From the cell containing the given text, extract its center point as [X, Y] coordinate. 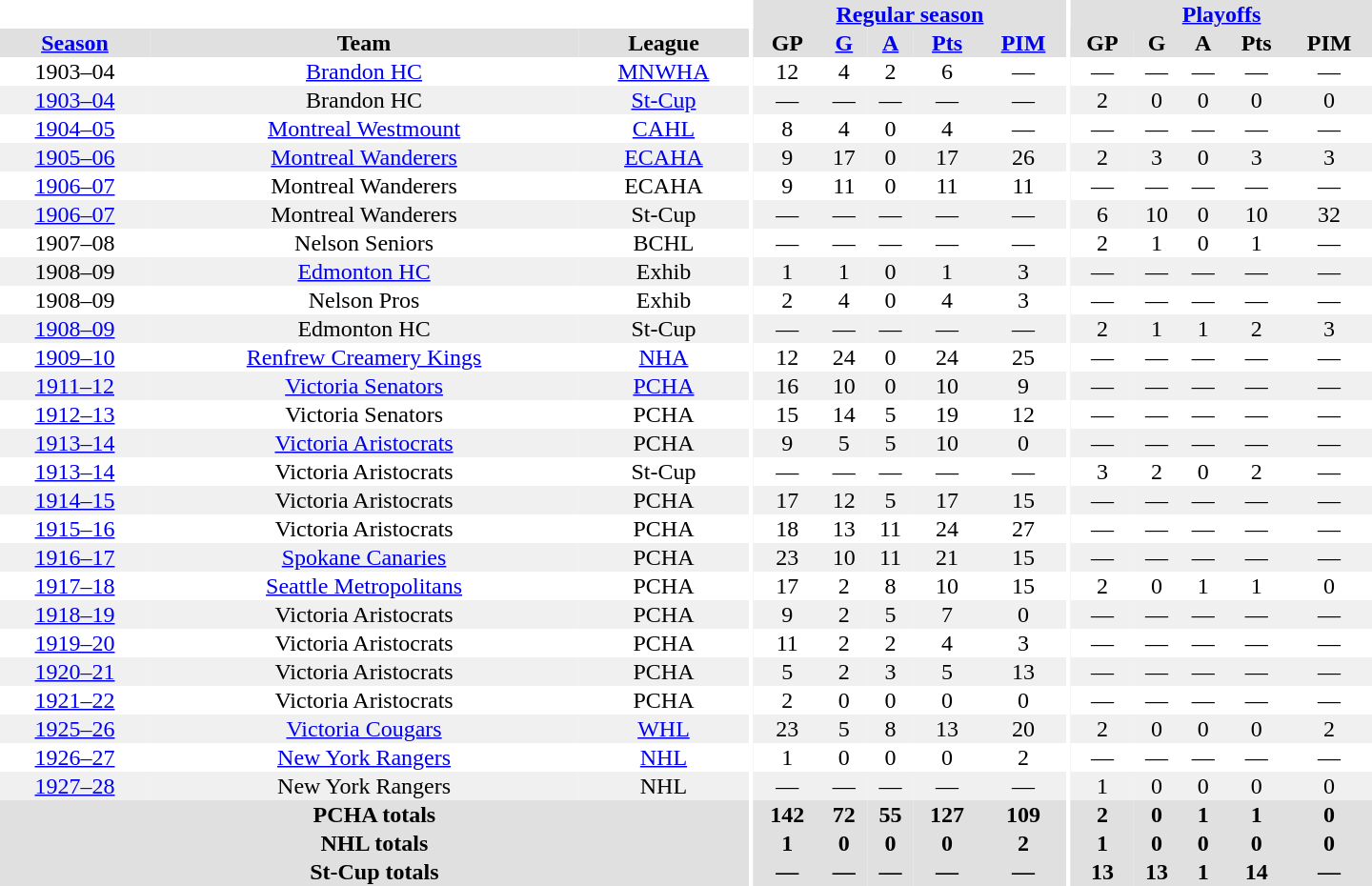
26 [1023, 157]
20 [1023, 729]
WHL [663, 729]
Season [74, 43]
BCHL [663, 243]
1918–19 [74, 614]
18 [787, 529]
Victoria Cougars [364, 729]
Playoffs [1221, 14]
127 [947, 815]
Spokane Canaries [364, 557]
St-Cup totals [374, 872]
MNWHA [663, 71]
Seattle Metropolitans [364, 586]
1921–22 [74, 700]
Montreal Westmount [364, 129]
Team [364, 43]
1926–27 [74, 757]
1904–05 [74, 129]
1920–21 [74, 672]
1907–08 [74, 243]
32 [1329, 214]
Nelson Seniors [364, 243]
1925–26 [74, 729]
1914–15 [74, 500]
1912–13 [74, 414]
27 [1023, 529]
21 [947, 557]
1905–06 [74, 157]
142 [787, 815]
7 [947, 614]
NHL totals [374, 843]
25 [1023, 357]
1916–17 [74, 557]
55 [890, 815]
16 [787, 386]
Regular season [910, 14]
1927–28 [74, 786]
1915–16 [74, 529]
League [663, 43]
1909–10 [74, 357]
NHA [663, 357]
CAHL [663, 129]
19 [947, 414]
PCHA totals [374, 815]
1911–12 [74, 386]
1919–20 [74, 643]
Nelson Pros [364, 300]
72 [844, 815]
1917–18 [74, 586]
Renfrew Creamery Kings [364, 357]
109 [1023, 815]
